Extract the (x, y) coordinate from the center of the cell holding the provided text.  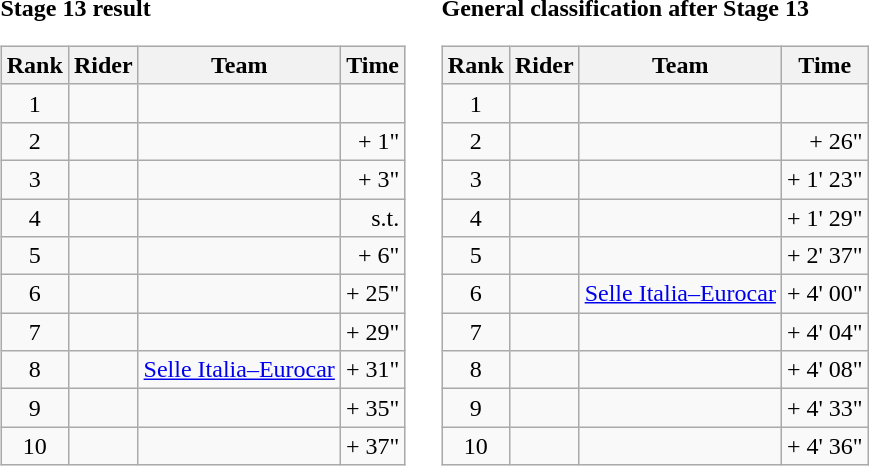
+ 25" (372, 294)
+ 31" (372, 370)
s.t. (372, 217)
+ 6" (372, 256)
+ 1" (372, 141)
+ 35" (372, 408)
+ 29" (372, 332)
+ 1' 29" (824, 217)
+ 1' 23" (824, 179)
+ 2' 37" (824, 256)
+ 4' 04" (824, 332)
+ 37" (372, 446)
+ 26" (824, 141)
+ 4' 33" (824, 408)
+ 4' 36" (824, 446)
+ 4' 00" (824, 294)
+ 3" (372, 179)
+ 4' 08" (824, 370)
